Capture the cell that displays the provided text and extract its (X, Y) central coordinate. 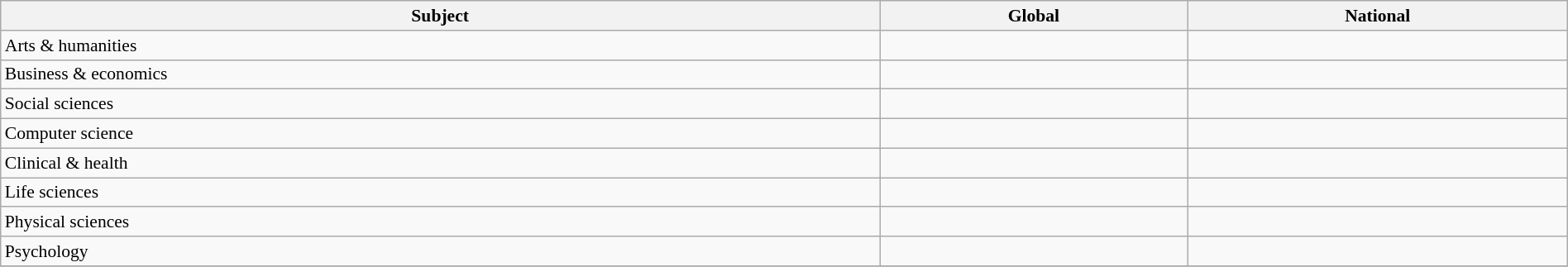
Computer science (440, 134)
Subject (440, 16)
Business & economics (440, 74)
Psychology (440, 251)
Arts & humanities (440, 45)
Life sciences (440, 193)
Physical sciences (440, 222)
Clinical & health (440, 163)
National (1378, 16)
Global (1034, 16)
Social sciences (440, 104)
